For the text-containing cell, return its midpoint in (x, y) coordinate format. 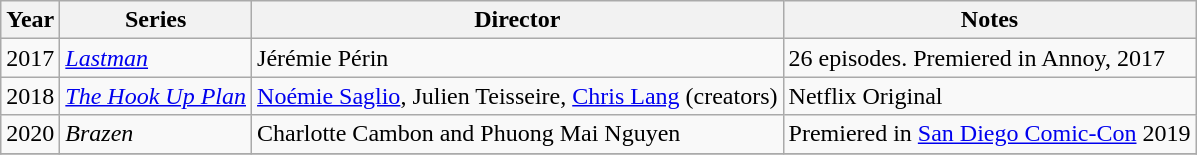
26 episodes. Premiered in Annoy, 2017 (990, 58)
2020 (30, 134)
Netflix Original (990, 96)
Lastman (156, 58)
Charlotte Cambon and Phuong Mai Nguyen (518, 134)
Jérémie Périn (518, 58)
Director (518, 20)
The Hook Up Plan (156, 96)
Brazen (156, 134)
2018 (30, 96)
Noémie Saglio, Julien Teisseire, Chris Lang (creators) (518, 96)
2017 (30, 58)
Premiered in San Diego Comic-Con 2019 (990, 134)
Year (30, 20)
Notes (990, 20)
Series (156, 20)
